From the cell containing the given text, extract its center point as (x, y) coordinate. 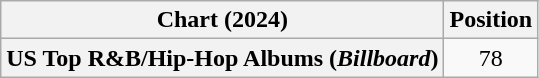
78 (491, 58)
Position (491, 20)
Chart (2024) (222, 20)
US Top R&B/Hip-Hop Albums (Billboard) (222, 58)
